Detect which cell encompasses the target text, then output its [x, y] center coordinate. 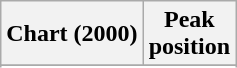
Chart (2000) [72, 34]
Peakposition [189, 34]
